Pinpoint the cell where the given text exists, returning its [X, Y] midpoint coordinate. 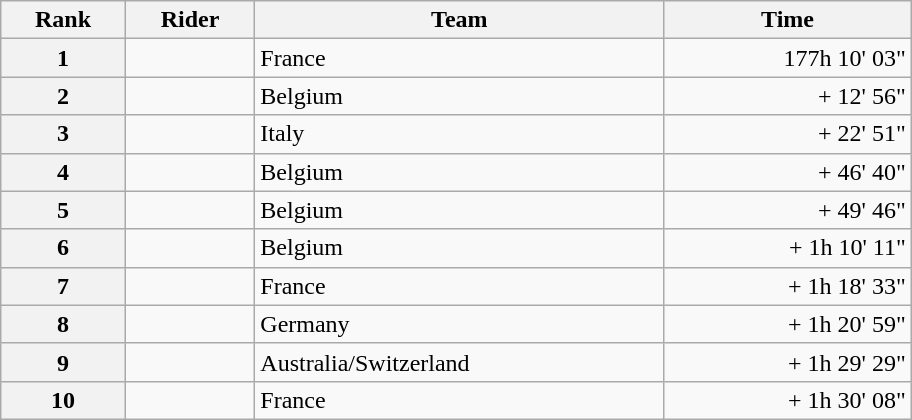
+ 12' 56" [788, 96]
+ 1h 20' 59" [788, 324]
1 [64, 58]
177h 10' 03" [788, 58]
Australia/Switzerland [460, 362]
+ 22' 51" [788, 134]
3 [64, 134]
2 [64, 96]
Rank [64, 20]
8 [64, 324]
+ 1h 10' 11" [788, 248]
6 [64, 248]
+ 1h 18' 33" [788, 286]
Rider [190, 20]
Italy [460, 134]
Time [788, 20]
+ 1h 30' 08" [788, 400]
9 [64, 362]
10 [64, 400]
7 [64, 286]
4 [64, 172]
5 [64, 210]
Germany [460, 324]
Team [460, 20]
+ 1h 29' 29" [788, 362]
+ 49' 46" [788, 210]
+ 46' 40" [788, 172]
